Output the [x, y] coordinate of the center of the cell containing the given text.  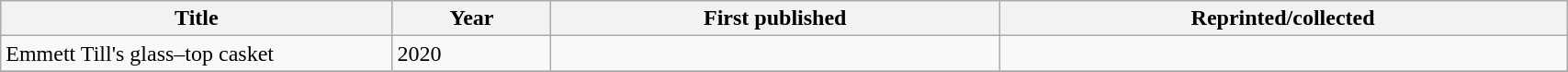
First published [775, 18]
Reprinted/collected [1283, 18]
2020 [472, 54]
Title [197, 18]
Emmett Till's glass–top casket [197, 54]
Year [472, 18]
